For the text-containing cell, return its midpoint in [X, Y] coordinate format. 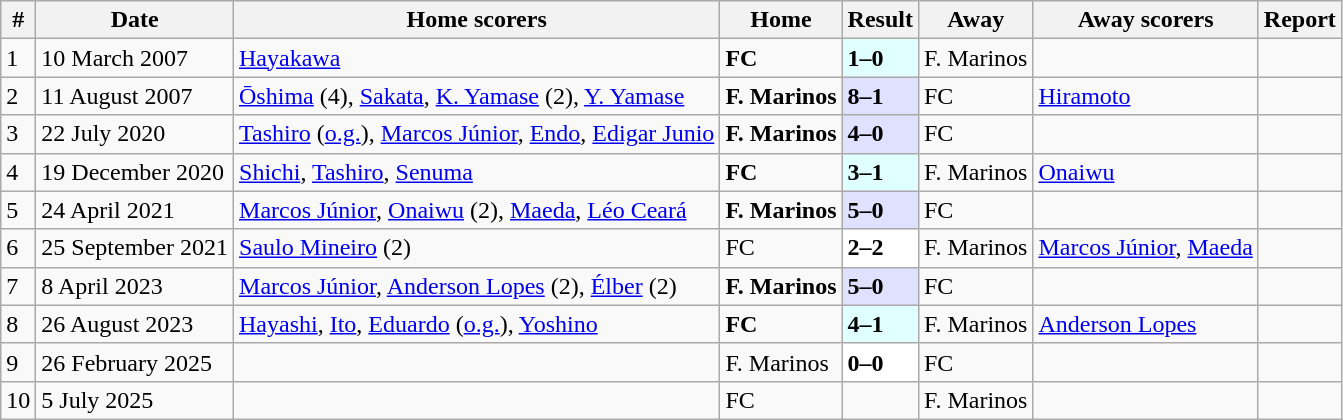
Anderson Lopes [1146, 324]
Ōshima (4), Sakata, K. Yamase (2), Y. Yamase [477, 96]
Tashiro (o.g.), Marcos Júnior, Endo, Edigar Junio [477, 134]
Marcos Júnior, Maeda [1146, 248]
Hiramoto [1146, 96]
6 [18, 248]
11 August 2007 [135, 96]
Hayashi, Ito, Eduardo (o.g.), Yoshino [477, 324]
Marcos Júnior, Onaiwu (2), Maeda, Léo Ceará [477, 210]
26 February 2025 [135, 362]
5 July 2025 [135, 400]
Hayakawa [477, 58]
Shichi, Tashiro, Senuma [477, 172]
22 July 2020 [135, 134]
# [18, 20]
10 [18, 400]
24 April 2021 [135, 210]
Marcos Júnior, Anderson Lopes (2), Élber (2) [477, 286]
4 [18, 172]
Home [781, 20]
26 August 2023 [135, 324]
Home scorers [477, 20]
2 [18, 96]
19 December 2020 [135, 172]
Away [975, 20]
3–1 [880, 172]
25 September 2021 [135, 248]
5 [18, 210]
Saulo Mineiro (2) [477, 248]
1–0 [880, 58]
2–2 [880, 248]
Away scorers [1146, 20]
Result [880, 20]
4–0 [880, 134]
10 March 2007 [135, 58]
Report [1300, 20]
Onaiwu [1146, 172]
3 [18, 134]
8 [18, 324]
8–1 [880, 96]
1 [18, 58]
Date [135, 20]
8 April 2023 [135, 286]
0–0 [880, 362]
7 [18, 286]
4–1 [880, 324]
9 [18, 362]
